For the text-containing cell, return its midpoint in [x, y] coordinate format. 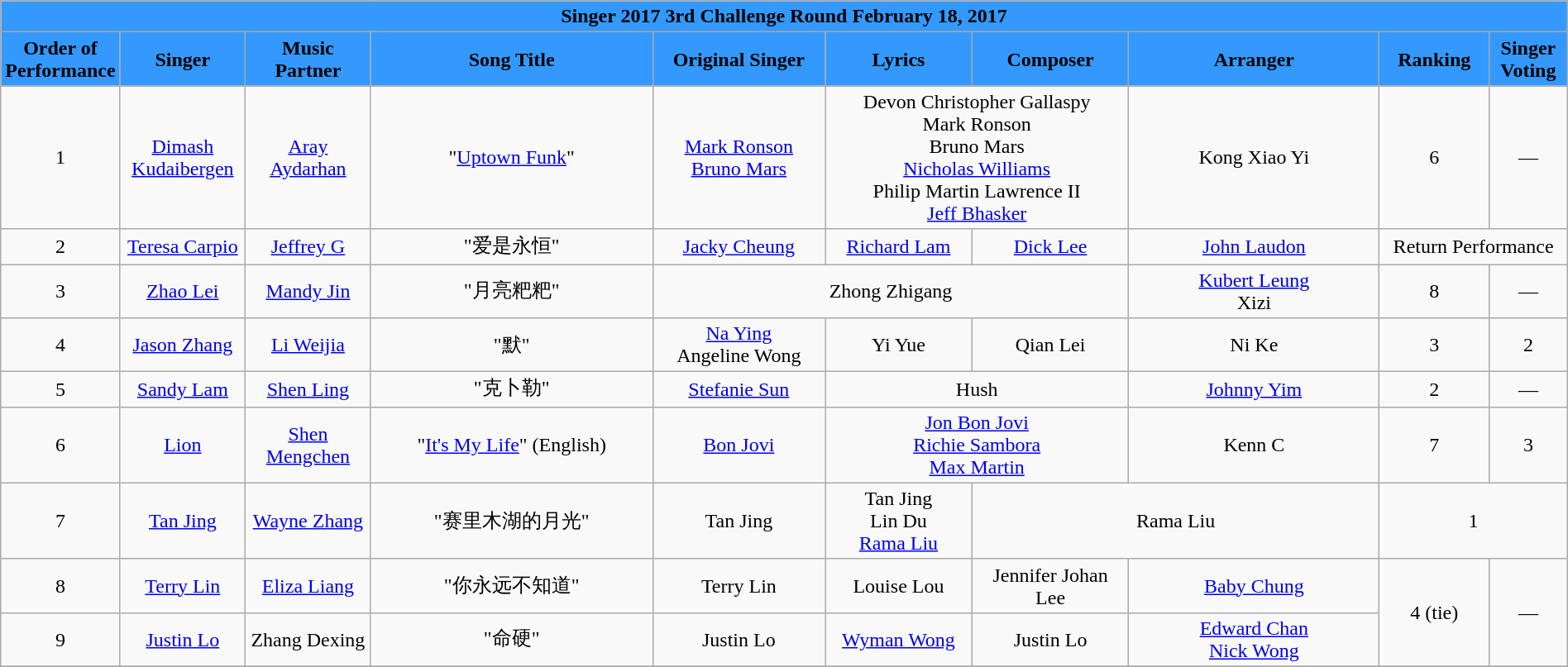
Johnny Yim [1254, 390]
Stefanie Sun [739, 390]
Kenn C [1254, 445]
Return Performance [1474, 246]
Wayne Zhang [308, 521]
Qian Lei [1050, 345]
5 [60, 390]
Li Weijia [308, 345]
Ni Ke [1254, 345]
Louise Lou [899, 585]
Rama Liu [1176, 521]
"月亮粑粑" [511, 291]
Arranger [1254, 60]
Ranking [1434, 60]
Composer [1050, 60]
4 [60, 345]
"赛里木湖的月光" [511, 521]
"你永远不知道" [511, 585]
Order of Performance [60, 60]
Original Singer [739, 60]
Jeffrey G [308, 246]
Lion [183, 445]
John Laudon [1254, 246]
Zhong Zhigang [891, 291]
"命硬" [511, 640]
Teresa Carpio [183, 246]
Kong Xiao Yi [1254, 157]
Lyrics [899, 60]
Na YingAngeline Wong [739, 345]
Edward ChanNick Wong [1254, 640]
Dick Lee [1050, 246]
"默" [511, 345]
Jon Bon Jovi Richie Sambora Max Martin [978, 445]
Dimash Kudaibergen [183, 157]
Mark Ronson Bruno Mars [739, 157]
Aray Aydarhan [308, 157]
"It's My Life" (English) [511, 445]
Sandy Lam [183, 390]
Richard Lam [899, 246]
4 (tie) [1434, 612]
Tan Jing Lin Du Rama Liu [899, 521]
Mandy Jin [308, 291]
Eliza Liang [308, 585]
Wyman Wong [899, 640]
Song Title [511, 60]
Jennifer Johan Lee [1050, 585]
Baby Chung [1254, 585]
Bon Jovi [739, 445]
Singer [183, 60]
"爱是永恒" [511, 246]
9 [60, 640]
Kubert Leung Xizi [1254, 291]
Hush [978, 390]
Zhang Dexing [308, 640]
Shen Mengchen [308, 445]
Music Partner [308, 60]
Jason Zhang [183, 345]
"Uptown Funk" [511, 157]
"克卜勒" [511, 390]
Devon Christopher Gallaspy Mark Ronson Bruno Mars Nicholas Williams Philip Martin Lawrence II Jeff Bhasker [978, 157]
Singer 2017 3rd Challenge Round February 18, 2017 [784, 17]
Singer Voting [1528, 60]
Yi Yue [899, 345]
Zhao Lei [183, 291]
Shen Ling [308, 390]
Jacky Cheung [739, 246]
